Find where the given text appears and provide that cell's center as [X, Y] coordinate. 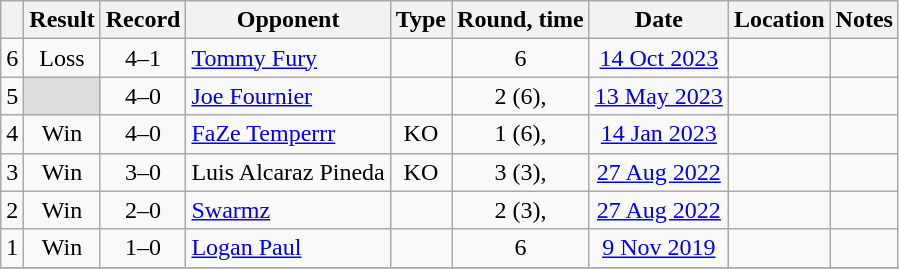
Tommy Fury [288, 58]
Joe Fournier [288, 96]
Notes [864, 20]
2–0 [143, 210]
3 [12, 172]
14 Jan 2023 [658, 134]
3 (3), [521, 172]
FaZe Temperrr [288, 134]
13 May 2023 [658, 96]
Logan Paul [288, 248]
Result [62, 20]
2 [12, 210]
2 (3), [521, 210]
Record [143, 20]
1 (6), [521, 134]
9 Nov 2019 [658, 248]
Luis Alcaraz Pineda [288, 172]
14 Oct 2023 [658, 58]
3–0 [143, 172]
2 (6), [521, 96]
Type [420, 20]
Date [658, 20]
4–1 [143, 58]
4 [12, 134]
5 [12, 96]
Swarmz [288, 210]
Location [779, 20]
Loss [62, 58]
Round, time [521, 20]
Opponent [288, 20]
1–0 [143, 248]
1 [12, 248]
